From the cell containing the given text, extract its center point as [X, Y] coordinate. 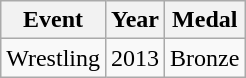
Bronze [205, 58]
Event [54, 20]
2013 [134, 58]
Year [134, 20]
Medal [205, 20]
Wrestling [54, 58]
